Locate the cell with the specified text and output its (X, Y) center coordinate. 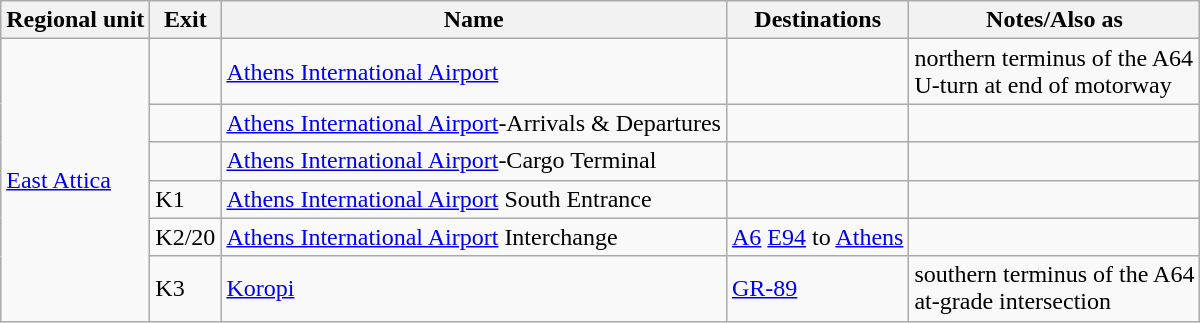
Athens International Airport (474, 72)
East Attica (76, 180)
Notes/Also as (1054, 20)
A6 E94 to Athens (817, 237)
GR-89 (817, 288)
Exit (186, 20)
Athens International Airport South Entrance (474, 199)
northern terminus of the A64U-turn at end of motorway (1054, 72)
Regional unit (76, 20)
Name (474, 20)
Athens International Airport-Arrivals & Departures (474, 123)
Koropi (474, 288)
K1 (186, 199)
K3 (186, 288)
K2/20 (186, 237)
Athens International Airport Interchange (474, 237)
Destinations (817, 20)
southern terminus of the A64at-grade intersection (1054, 288)
Athens International Airport-Cargo Terminal (474, 161)
